Find where the given text appears and provide that cell's center as [X, Y] coordinate. 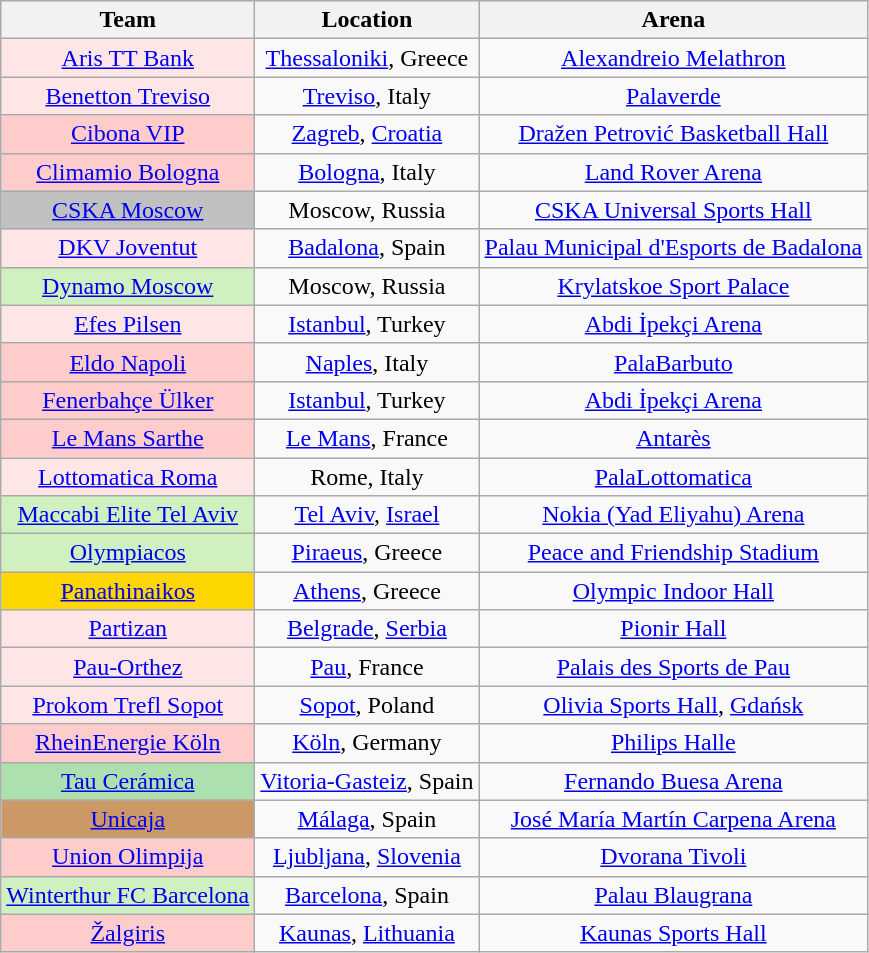
Badalona, Spain [367, 248]
Zagreb, Croatia [367, 134]
Unicaja [128, 819]
Treviso, Italy [367, 96]
Sopot, Poland [367, 705]
Pionir Hall [674, 629]
Winterthur FC Barcelona [128, 895]
Maccabi Elite Tel Aviv [128, 515]
Olympic Indoor Hall [674, 591]
Union Olimpija [128, 857]
Ljubljana, Slovenia [367, 857]
Pau, France [367, 667]
Location [367, 20]
Olympiacos [128, 553]
Thessaloniki, Greece [367, 58]
Panathinaikos [128, 591]
Climamio Bologna [128, 172]
RheinEnergie Köln [128, 743]
Dynamo Moscow [128, 286]
Fernando Buesa Arena [674, 781]
Olivia Sports Hall, Gdańsk [674, 705]
Vitoria-Gasteiz, Spain [367, 781]
DKV Joventut [128, 248]
Naples, Italy [367, 362]
Palau Municipal d'Esports de Badalona [674, 248]
CSKA Universal Sports Hall [674, 210]
Barcelona, Spain [367, 895]
Nokia (Yad Eliyahu) Arena [674, 515]
Tel Aviv, Israel [367, 515]
Lottomatica Roma [128, 477]
Tau Cerámica [128, 781]
Bologna, Italy [367, 172]
Palaverde [674, 96]
Dvorana Tivoli [674, 857]
Land Rover Arena [674, 172]
Team [128, 20]
Athens, Greece [367, 591]
Le Mans Sarthe [128, 438]
CSKA Moscow [128, 210]
Fenerbahçe Ülker [128, 400]
Dražen Petrović Basketball Hall [674, 134]
Efes Pilsen [128, 324]
Rome, Italy [367, 477]
Belgrade, Serbia [367, 629]
Alexandreio Melathron [674, 58]
Eldo Napoli [128, 362]
Partizan [128, 629]
Prokom Trefl Sopot [128, 705]
Piraeus, Greece [367, 553]
Arena [674, 20]
Peace and Friendship Stadium [674, 553]
Málaga, Spain [367, 819]
PalaBarbuto [674, 362]
Philips Halle [674, 743]
PalaLottomatica [674, 477]
Benetton Treviso [128, 96]
José María Martín Carpena Arena [674, 819]
Aris TT Bank [128, 58]
Palais des Sports de Pau [674, 667]
Pau-Orthez [128, 667]
Kaunas, Lithuania [367, 933]
Krylatskoe Sport Palace [674, 286]
Cibona VIP [128, 134]
Žalgiris [128, 933]
Palau Blaugrana [674, 895]
Le Mans, France [367, 438]
Antarès [674, 438]
Kaunas Sports Hall [674, 933]
Köln, Germany [367, 743]
